Return the (X, Y) coordinate for the center point of the cell that contains the specified text.  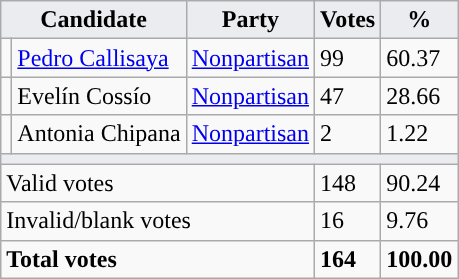
99 (348, 58)
1.22 (420, 134)
100.00 (420, 259)
Invalid/blank votes (158, 221)
Total votes (158, 259)
28.66 (420, 96)
Evelín Cossío (99, 96)
2 (348, 134)
Valid votes (158, 183)
164 (348, 259)
Antonia Chipana (99, 134)
60.37 (420, 58)
Party (250, 20)
Candidate (94, 20)
% (420, 20)
Votes (348, 20)
148 (348, 183)
47 (348, 96)
90.24 (420, 183)
9.76 (420, 221)
Pedro Callisaya (99, 58)
16 (348, 221)
